Return (x, y) of the center of cell containing provided text 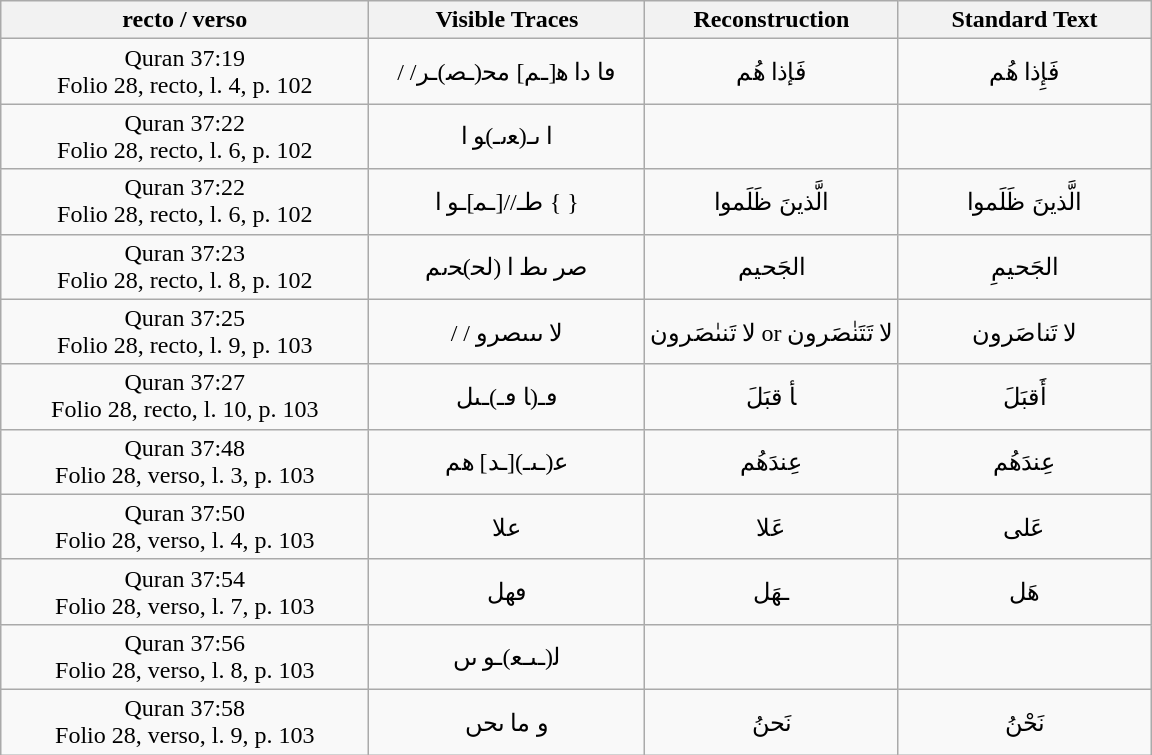
ﺄ قبَلَ (772, 396)
/ / لا ٮٮٮصرو (507, 332)
نَحْنُ (1024, 722)
فَإذا هُم (772, 72)
Visible Traces (507, 20)
Quran 37:27 Folio 28, recto, l. 10, p. 103 (185, 396)
Quran 37:50 Folio 28, verso, l. 4, p. 103 (185, 526)
Quran 37:19 Folio 28, recto, l. 4, p. 102 (185, 72)
فَإِذا هُم (1024, 72)
عَلی (1024, 526)
أَقبَلَ (1024, 396)
Quran 37:54 Folio 28, verso, l. 7, p. 103 (185, 592)
ﻋ(ـٮـ)[ـد] هم (507, 462)
Quran 37:23 Folio 28, recto, l. 8, p. 102 (185, 266)
Standard Text (1024, 20)
لا تَنٮٰصَرون or لا تَتَنٰصَرون (772, 332)
عَلا (772, 526)
هَل (1024, 592)
ﻟ(ـٮـﻌ)ـو ٮں (507, 656)
Quran 37:25 Folio 28, recto, l. 9, p. 103 (185, 332)
Quran 37:58 Folio 28, verso, l. 9, p. 103 (185, 722)
ٯهل (507, 592)
علا (507, 526)
ﻃـ//[ـﻤ]ـﻮ ا { } (507, 202)
Reconstruction (772, 20)
/ /ڡا دا ﻫ[ـﻢ] ﻣﺤ(ـﺼ)ـﺮ (507, 72)
ا ٮـ(ﻌٮـ)ﻮ ا (507, 136)
و ما ٮحں (507, 722)
لا تَناصَرون (1024, 332)
Quran 37:56 Folio 28, verso, l. 8, p. 103 (185, 656)
الجَحيم (772, 266)
صر ٮط ا (ﻟﺤ)ﺤٮم (507, 266)
نَحنُ (772, 722)
recto / verso (185, 20)
ڡـ(ﺎ ٯـ)ـٮل (507, 396)
الجَحيمِ (1024, 266)
ـﻬَﻞ (772, 592)
Quran 37:48 Folio 28, verso, l. 3, p. 103 (185, 462)
